Scan for the cell matching the given text and deliver its [x, y] coordinate at center. 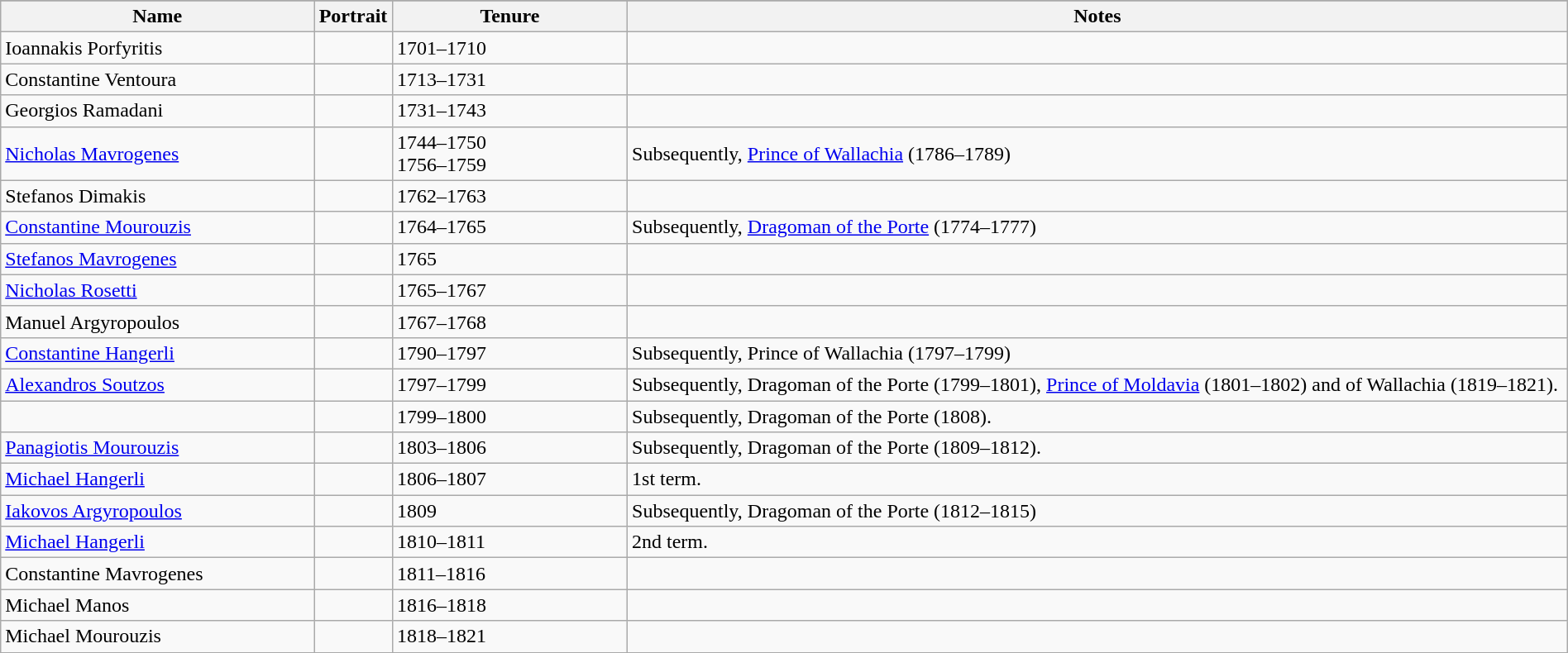
1765 [509, 259]
Constantine Ventoura [157, 79]
Michael Mourouzis [157, 636]
1762–1763 [509, 196]
Ioannakis Porfyritis [157, 48]
Tenure [509, 17]
1767–1768 [509, 322]
Subsequently, Dragoman of the Porte (1774–1777) [1098, 227]
1811–1816 [509, 574]
1797–1799 [509, 384]
Subsequently, Prince of Wallachia (1786–1789) [1098, 154]
1731–1743 [509, 111]
Name [157, 17]
Constantine Mavrogenes [157, 574]
Subsequently, Prince of Wallachia (1797–1799) [1098, 353]
Portrait [354, 17]
Nicholas Rosetti [157, 290]
Stefanos Dimakis [157, 196]
Subsequently, Dragoman of the Porte (1799–1801), Prince of Moldavia (1801–1802) and of Wallachia (1819–1821). [1098, 384]
Panagiotis Mourouzis [157, 448]
1799–1800 [509, 416]
1764–1765 [509, 227]
1806–1807 [509, 479]
1765–1767 [509, 290]
Nicholas Mavrogenes [157, 154]
1st term. [1098, 479]
1818–1821 [509, 636]
Constantine Mourouzis [157, 227]
Iakovos Argyropoulos [157, 511]
Georgios Ramadani [157, 111]
1790–1797 [509, 353]
Constantine Hangerli [157, 353]
Subsequently, Dragoman of the Porte (1809–1812). [1098, 448]
Michael Manos [157, 605]
1744–17501756–1759 [509, 154]
Subsequently, Dragoman of the Porte (1808). [1098, 416]
Notes [1098, 17]
Alexandros Soutzos [157, 384]
2nd term. [1098, 542]
Manuel Argyropoulos [157, 322]
1816–1818 [509, 605]
Stefanos Mavrogenes [157, 259]
1810–1811 [509, 542]
1809 [509, 511]
Subsequently, Dragoman of the Porte (1812–1815) [1098, 511]
1803–1806 [509, 448]
1713–1731 [509, 79]
1701–1710 [509, 48]
